Capture the cell that displays the provided text and extract its (X, Y) central coordinate. 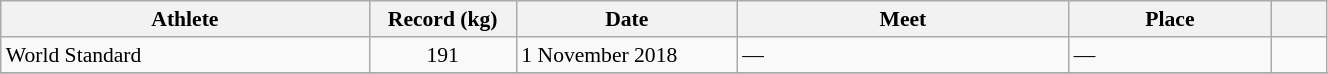
Athlete (185, 19)
Record (kg) (442, 19)
191 (442, 55)
1 November 2018 (626, 55)
Date (626, 19)
Meet (902, 19)
World Standard (185, 55)
Place (1170, 19)
